Identify which cell holds the provided text, then report its (x, y) central coordinate. 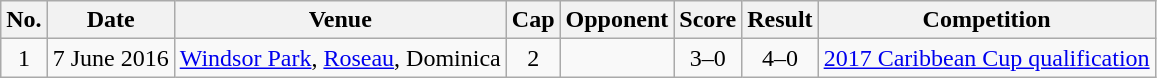
3–0 (708, 58)
No. (24, 20)
7 June 2016 (110, 58)
Result (780, 20)
Date (110, 20)
1 (24, 58)
2 (533, 58)
4–0 (780, 58)
Score (708, 20)
Windsor Park, Roseau, Dominica (340, 58)
2017 Caribbean Cup qualification (986, 58)
Cap (533, 20)
Venue (340, 20)
Competition (986, 20)
Opponent (617, 20)
